Search for the cell housing the specified text and yield its (x, y) center coordinate. 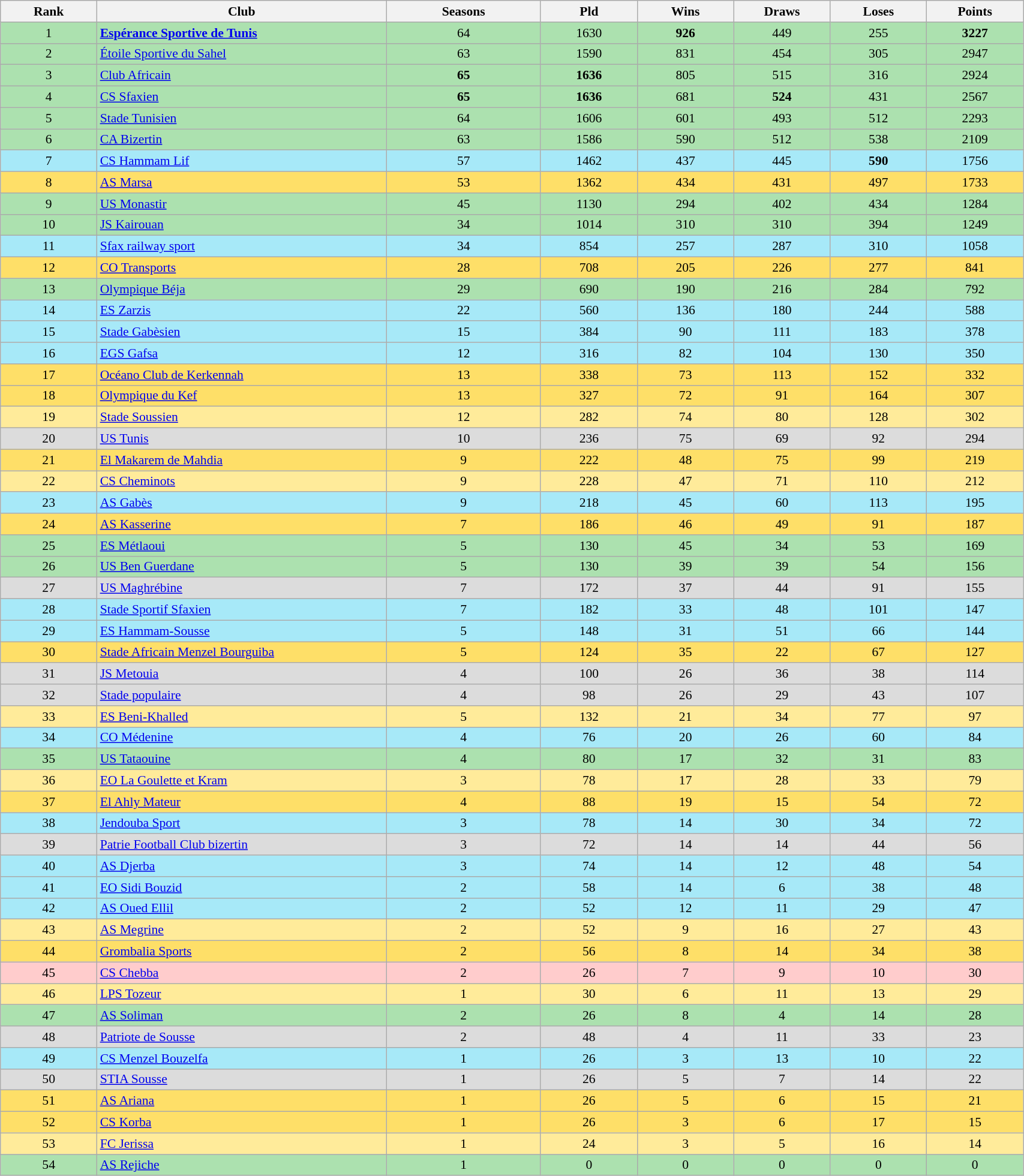
186 (589, 524)
JS Kairouan (242, 225)
82 (685, 353)
350 (975, 353)
Sfax railway sport (242, 246)
454 (782, 54)
98 (589, 695)
Olympique du Kef (242, 396)
228 (589, 482)
73 (685, 375)
111 (782, 332)
57 (463, 161)
449 (782, 33)
Rank (49, 11)
127 (975, 652)
182 (589, 610)
110 (878, 482)
327 (589, 396)
Pld (589, 11)
190 (685, 289)
Draws (782, 11)
AS Rejiche (242, 1165)
222 (589, 460)
LPS Tozeur (242, 994)
172 (589, 588)
282 (589, 417)
831 (685, 54)
CO Transports (242, 268)
195 (975, 503)
Espérance Sportive de Tunis (242, 33)
41 (49, 888)
Jendouba Sport (242, 823)
83 (975, 759)
212 (975, 482)
538 (878, 140)
AS Oued Ellil (242, 909)
152 (878, 375)
18 (49, 396)
76 (589, 738)
244 (878, 311)
218 (589, 503)
50 (49, 1079)
Olympique Béja (242, 289)
Stade Sportif Sfaxien (242, 610)
Patrie Football Club bizertin (242, 845)
97 (975, 717)
67 (878, 652)
CS Sfaxien (242, 97)
378 (975, 332)
219 (975, 460)
2293 (975, 118)
AS Kasserine (242, 524)
Stade Tunisien (242, 118)
US Maghrébine (242, 588)
136 (685, 311)
77 (878, 717)
Patriote de Sousse (242, 1037)
40 (49, 866)
EO La Goulette et Kram (242, 781)
25 (49, 546)
1756 (975, 161)
101 (878, 610)
493 (782, 118)
515 (782, 76)
CS Menzel Bouzelfa (242, 1058)
148 (589, 631)
128 (878, 417)
332 (975, 375)
104 (782, 353)
Club (242, 11)
284 (878, 289)
El Makarem de Mahdia (242, 460)
216 (782, 289)
99 (878, 460)
560 (589, 311)
394 (878, 225)
Stade Soussien (242, 417)
AS Megrine (242, 930)
STIA Sousse (242, 1079)
100 (589, 674)
ES Beni-Khalled (242, 717)
107 (975, 695)
277 (878, 268)
926 (685, 33)
147 (975, 610)
257 (685, 246)
Étoile Sportive du Sahel (242, 54)
1014 (589, 225)
42 (49, 909)
1362 (589, 182)
854 (589, 246)
144 (975, 631)
84 (975, 738)
EGS Gafsa (242, 353)
114 (975, 674)
US Tataouine (242, 759)
Grombalia Sports (242, 952)
1284 (975, 204)
CS Korba (242, 1123)
384 (589, 332)
287 (782, 246)
ES Hammam-Sousse (242, 631)
CS Cheminots (242, 482)
92 (878, 439)
588 (975, 311)
841 (975, 268)
Stade populaire (242, 695)
CA Bizertin (242, 140)
2947 (975, 54)
132 (589, 717)
156 (975, 567)
601 (685, 118)
US Monastir (242, 204)
3227 (975, 33)
Stade Gabèsien (242, 332)
497 (878, 182)
Club Africain (242, 76)
Loses (878, 11)
1606 (589, 118)
Stade Africain Menzel Bourguiba (242, 652)
524 (782, 97)
79 (975, 781)
1586 (589, 140)
205 (685, 268)
164 (878, 396)
187 (975, 524)
CO Médenine (242, 738)
2109 (975, 140)
1630 (589, 33)
EO Sidi Bouzid (242, 888)
Seasons (463, 11)
90 (685, 332)
2567 (975, 97)
66 (878, 631)
236 (589, 439)
El Ahly Mateur (242, 802)
302 (975, 417)
US Ben Guerdane (242, 567)
58 (589, 888)
402 (782, 204)
805 (685, 76)
338 (589, 375)
183 (878, 332)
US Tunis (242, 439)
226 (782, 268)
FC Jerissa (242, 1144)
ES Métlaoui (242, 546)
792 (975, 289)
1733 (975, 182)
1249 (975, 225)
124 (589, 652)
255 (878, 33)
AS Marsa (242, 182)
CS Hammam Lif (242, 161)
437 (685, 161)
Océano Club de Kerkennah (242, 375)
690 (589, 289)
1130 (589, 204)
155 (975, 588)
307 (975, 396)
2924 (975, 76)
JS Metouia (242, 674)
AS Gabès (242, 503)
88 (589, 802)
CS Chebba (242, 973)
AS Soliman (242, 1016)
305 (878, 54)
180 (782, 311)
71 (782, 482)
Wins (685, 11)
681 (685, 97)
Points (975, 11)
169 (975, 546)
AS Djerba (242, 866)
69 (782, 439)
1590 (589, 54)
1058 (975, 246)
708 (589, 268)
AS Ariana (242, 1101)
445 (782, 161)
ES Zarzis (242, 311)
1462 (589, 161)
